Find where the given text appears and provide that cell's center as [x, y] coordinate. 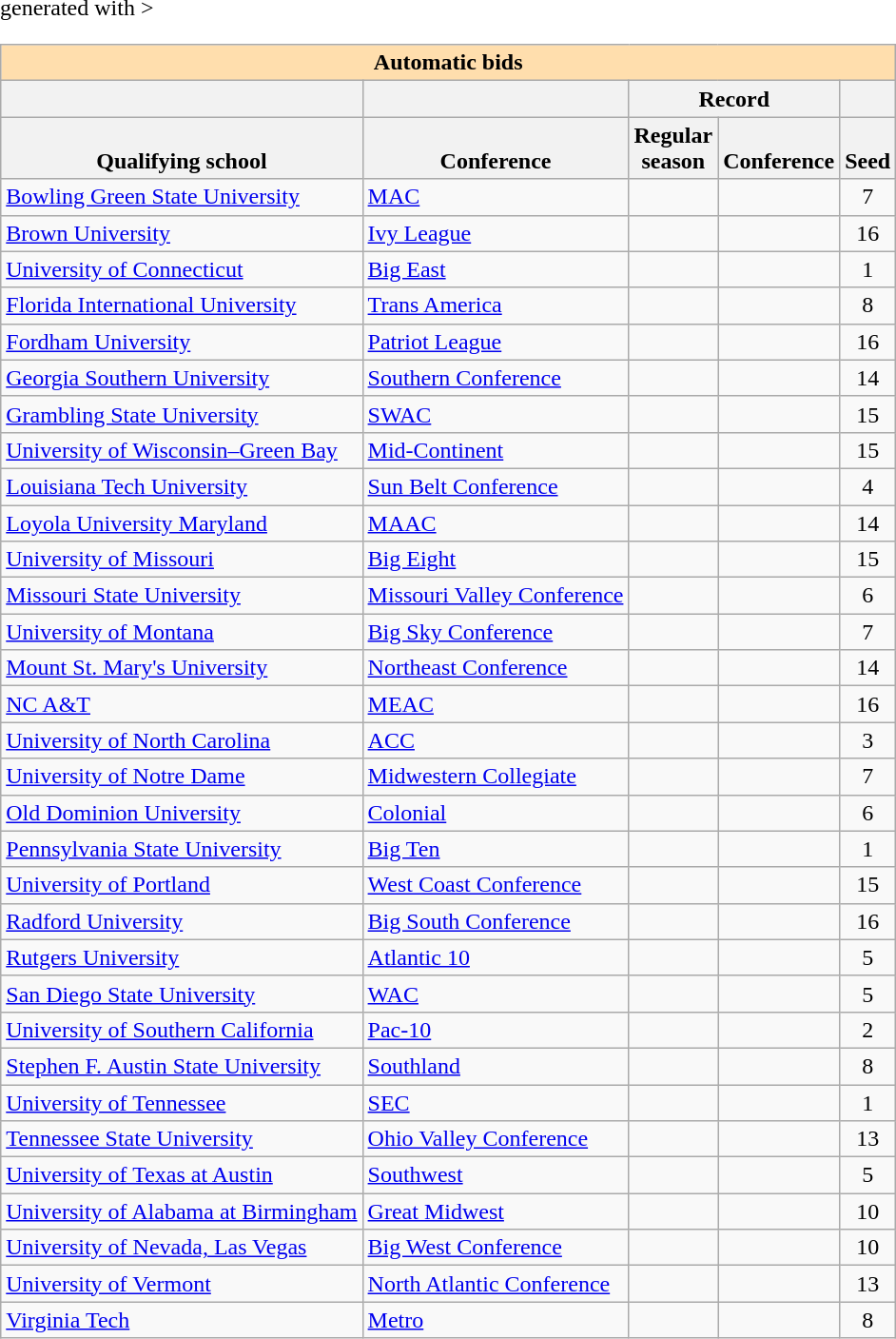
University of Missouri [182, 560]
Old Dominion University [182, 813]
MAAC [496, 522]
Florida International University [182, 305]
Tennessee State University [182, 1139]
Brown University [182, 233]
Missouri Valley Conference [496, 596]
Colonial [496, 813]
University of Southern California [182, 1030]
West Coast Conference [496, 885]
3 [867, 740]
University of Alabama at Birmingham [182, 1211]
Big Eight [496, 560]
University of Notre Dame [182, 777]
Southern Conference [496, 378]
Mid-Continent [496, 450]
University of Vermont [182, 1284]
University of Connecticut [182, 269]
Patriot League [496, 342]
Regular season [673, 148]
WAC [496, 994]
Big East [496, 269]
Louisiana Tech University [182, 486]
Big Ten [496, 849]
Metro [496, 1320]
MEAC [496, 704]
University of Tennessee [182, 1103]
North Atlantic Conference [496, 1284]
Great Midwest [496, 1211]
Fordham University [182, 342]
Bowling Green State University [182, 197]
Pennsylvania State University [182, 849]
4 [867, 486]
Sun Belt Conference [496, 486]
University of Wisconsin–Green Bay [182, 450]
2 [867, 1030]
Big Sky Conference [496, 632]
SEC [496, 1103]
Trans America [496, 305]
Loyola University Maryland [182, 522]
Georgia Southern University [182, 378]
University of Nevada, Las Vegas [182, 1248]
University of Montana [182, 632]
ACC [496, 740]
Stephen F. Austin State University [182, 1066]
SWAC [496, 414]
Atlantic 10 [496, 957]
Radford University [182, 921]
Virginia Tech [182, 1320]
University of Texas at Austin [182, 1175]
MAC [496, 197]
San Diego State University [182, 994]
NC A&T [182, 704]
Big South Conference [496, 921]
Big West Conference [496, 1248]
Midwestern Collegiate [496, 777]
Seed [867, 148]
Northeast Conference [496, 668]
Ohio Valley Conference [496, 1139]
Qualifying school [182, 148]
Automatic bids [449, 63]
Missouri State University [182, 596]
University of Portland [182, 885]
University of North Carolina [182, 740]
Southwest [496, 1175]
Record [734, 99]
Mount St. Mary's University [182, 668]
Ivy League [496, 233]
Pac-10 [496, 1030]
Southland [496, 1066]
Rutgers University [182, 957]
Grambling State University [182, 414]
